Scan for the cell matching the given text and deliver its (X, Y) coordinate at center. 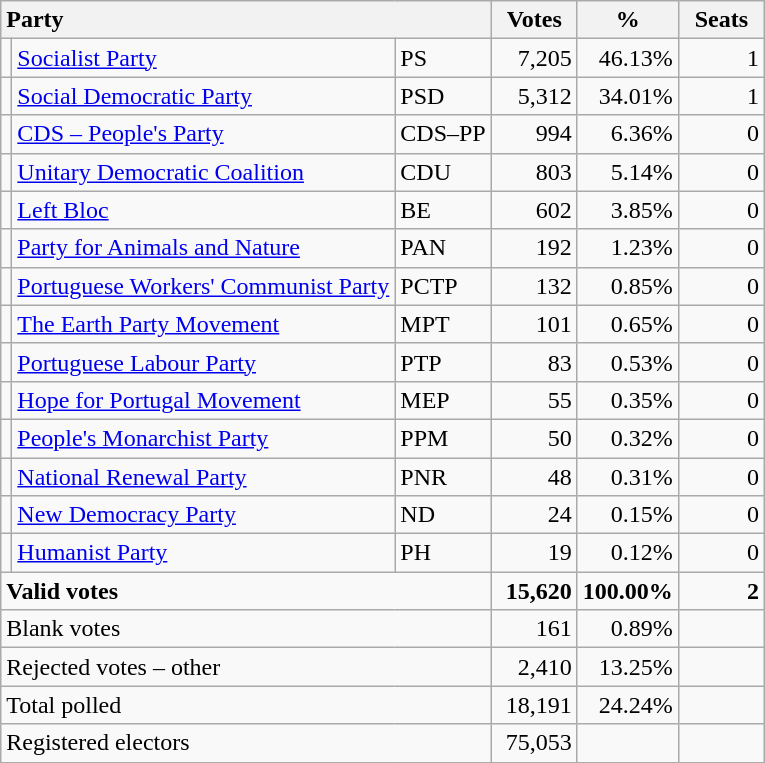
Unitary Democratic Coalition (204, 172)
CDS–PP (443, 134)
Hope for Portugal Movement (204, 400)
100.00% (628, 591)
15,620 (534, 591)
Left Bloc (204, 210)
Votes (534, 20)
0.53% (628, 362)
PSD (443, 96)
2,410 (534, 667)
19 (534, 553)
803 (534, 172)
1.23% (628, 248)
48 (534, 477)
0.31% (628, 477)
6.36% (628, 134)
Registered electors (246, 743)
192 (534, 248)
75,053 (534, 743)
Party (246, 20)
Seats (721, 20)
CDS – People's Party (204, 134)
MPT (443, 324)
0.85% (628, 286)
The Earth Party Movement (204, 324)
161 (534, 629)
24.24% (628, 705)
Rejected votes – other (246, 667)
0.65% (628, 324)
% (628, 20)
PAN (443, 248)
BE (443, 210)
3.85% (628, 210)
13.25% (628, 667)
New Democracy Party (204, 515)
5.14% (628, 172)
National Renewal Party (204, 477)
0.89% (628, 629)
0.35% (628, 400)
PCTP (443, 286)
994 (534, 134)
Socialist Party (204, 58)
ND (443, 515)
0.32% (628, 438)
PTP (443, 362)
50 (534, 438)
CDU (443, 172)
Total polled (246, 705)
18,191 (534, 705)
2 (721, 591)
MEP (443, 400)
People's Monarchist Party (204, 438)
Social Democratic Party (204, 96)
Portuguese Labour Party (204, 362)
5,312 (534, 96)
34.01% (628, 96)
Portuguese Workers' Communist Party (204, 286)
101 (534, 324)
PH (443, 553)
Blank votes (246, 629)
PPM (443, 438)
46.13% (628, 58)
7,205 (534, 58)
24 (534, 515)
Valid votes (246, 591)
83 (534, 362)
132 (534, 286)
0.15% (628, 515)
0.12% (628, 553)
Party for Animals and Nature (204, 248)
PNR (443, 477)
602 (534, 210)
Humanist Party (204, 553)
PS (443, 58)
55 (534, 400)
